From the cell containing the given text, extract its center point as (x, y) coordinate. 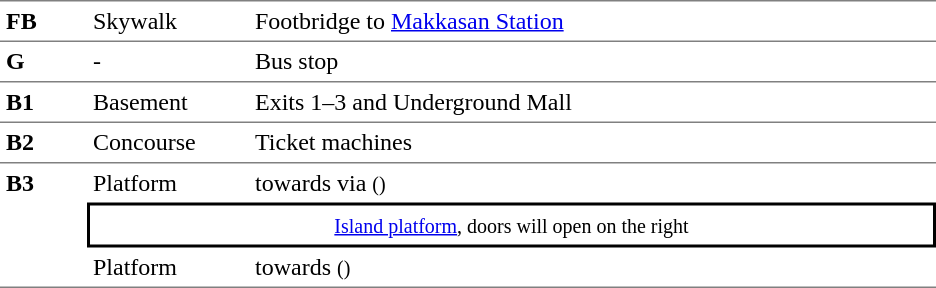
- (168, 62)
G (44, 62)
Ticket machines (592, 143)
Basement (168, 102)
Island platform, doors will open on the right (512, 224)
Bus stop (592, 62)
towards via () (592, 184)
towards () (592, 268)
B2 (44, 143)
B3 (44, 226)
Exits 1–3 and Underground Mall (592, 102)
Concourse (168, 143)
Skywalk (168, 21)
FB (44, 21)
Footbridge to Makkasan Station (592, 21)
B1 (44, 102)
